Return [X, Y] of the center of cell containing provided text 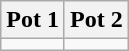
Pot 2 [96, 20]
Pot 1 [33, 20]
